Find where the given text appears and provide that cell's center as [X, Y] coordinate. 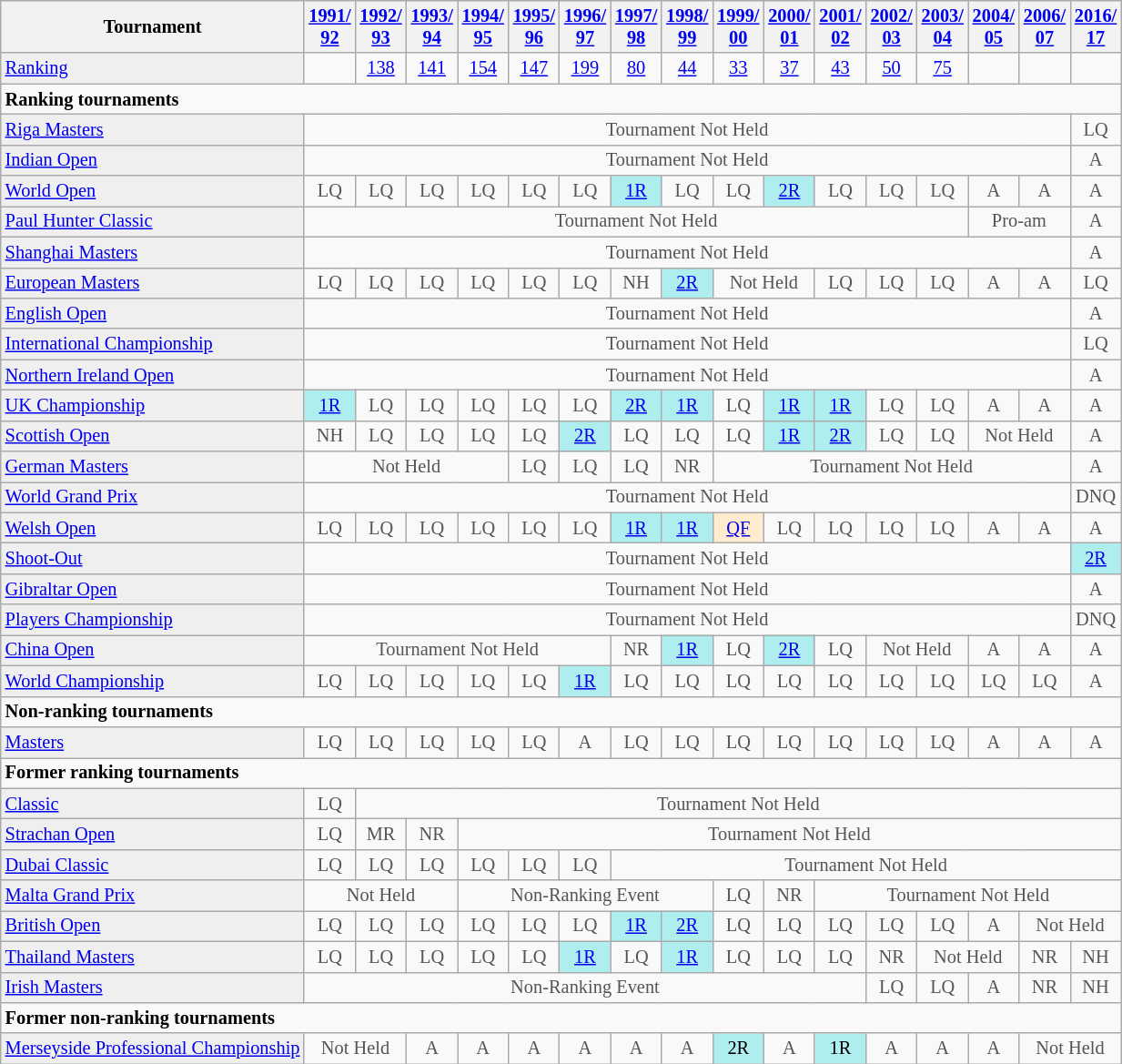
Tournament [153, 26]
33 [738, 68]
37 [789, 68]
Masters [153, 742]
2003/04 [943, 26]
2004/05 [994, 26]
Scottish Open [153, 436]
154 [483, 68]
2002/03 [892, 26]
Gibraltar Open [153, 589]
199 [585, 68]
75 [943, 68]
1996/97 [585, 26]
UK Championship [153, 405]
2001/02 [840, 26]
2000/01 [789, 26]
German Masters [153, 467]
Dubai Classic [153, 865]
Ranking [153, 68]
1992/93 [380, 26]
World Open [153, 191]
44 [687, 68]
Shoot-Out [153, 558]
43 [840, 68]
British Open [153, 926]
141 [432, 68]
Non-ranking tournaments [561, 712]
Riga Masters [153, 129]
1995/96 [534, 26]
Ranking tournaments [561, 99]
Merseyside Professional Championship [153, 1049]
1994/95 [483, 26]
80 [636, 68]
50 [892, 68]
European Masters [153, 283]
Shanghai Masters [153, 252]
Thailand Masters [153, 957]
Former ranking tournaments [561, 773]
English Open [153, 313]
World Championship [153, 681]
MR [380, 834]
147 [534, 68]
Irish Masters [153, 988]
1997/98 [636, 26]
138 [380, 68]
2006/07 [1045, 26]
China Open [153, 650]
Malta Grand Prix [153, 896]
Pro-am [1019, 221]
International Championship [153, 344]
World Grand Prix [153, 497]
1991/92 [329, 26]
Strachan Open [153, 834]
Former non-ranking tournaments [561, 1018]
Classic [153, 804]
Players Championship [153, 620]
Welsh Open [153, 528]
1993/94 [432, 26]
Northern Ireland Open [153, 375]
1998/99 [687, 26]
1999/00 [738, 26]
Paul Hunter Classic [153, 221]
2016/17 [1096, 26]
Indian Open [153, 160]
QF [738, 528]
